For the text-containing cell, return its midpoint in [X, Y] coordinate format. 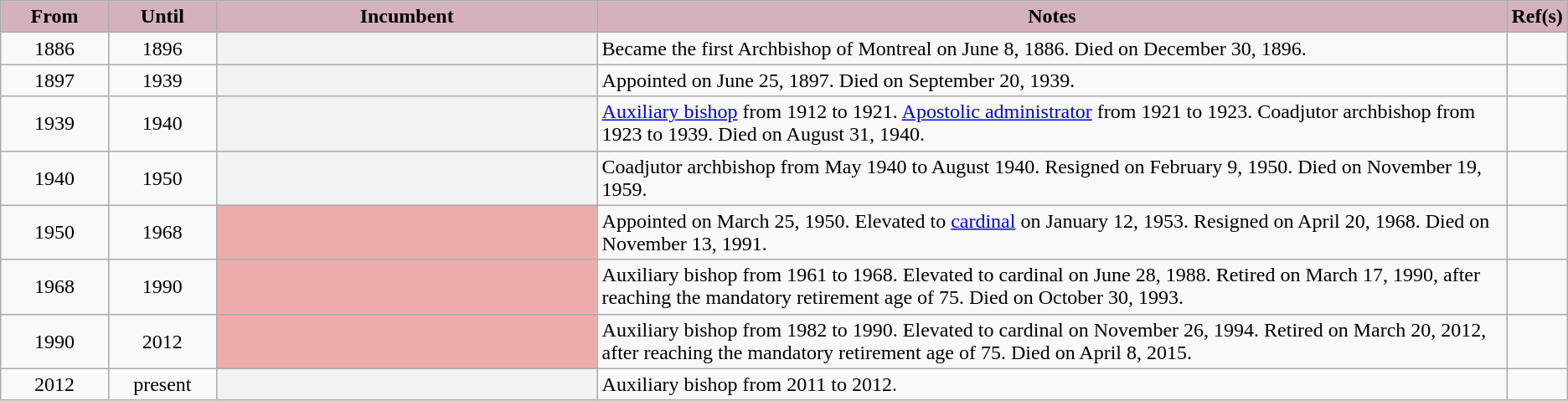
Incumbent [407, 17]
1897 [55, 80]
Became the first Archbishop of Montreal on June 8, 1886. Died on December 30, 1896. [1052, 49]
Appointed on March 25, 1950. Elevated to cardinal on January 12, 1953. Resigned on April 20, 1968. Died on November 13, 1991. [1052, 233]
Coadjutor archbishop from May 1940 to August 1940. Resigned on February 9, 1950. Died on November 19, 1959. [1052, 177]
present [162, 384]
Appointed on June 25, 1897. Died on September 20, 1939. [1052, 80]
Ref(s) [1537, 17]
Notes [1052, 17]
1896 [162, 49]
Auxiliary bishop from 1912 to 1921. Apostolic administrator from 1921 to 1923. Coadjutor archbishop from 1923 to 1939. Died on August 31, 1940. [1052, 124]
Until [162, 17]
From [55, 17]
1886 [55, 49]
Auxiliary bishop from 2011 to 2012. [1052, 384]
